Search for the cell housing the specified text and yield its (X, Y) center coordinate. 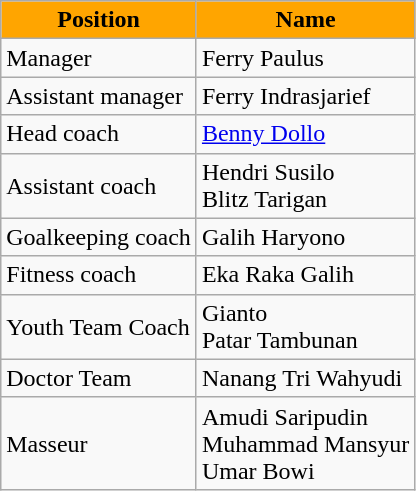
Masseur (99, 443)
Ferry Paulus (305, 58)
Name (305, 20)
Galih Haryono (305, 237)
Ferry Indrasjarief (305, 96)
Eka Raka Galih (305, 275)
Manager (99, 58)
Assistant manager (99, 96)
Doctor Team (99, 378)
Youth Team Coach (99, 326)
Nanang Tri Wahyudi (305, 378)
Head coach (99, 134)
Assistant coach (99, 186)
Fitness coach (99, 275)
Gianto Patar Tambunan (305, 326)
Amudi Saripudin Muhammad Mansyur Umar Bowi (305, 443)
Position (99, 20)
Hendri Susilo Blitz Tarigan (305, 186)
Benny Dollo (305, 134)
Goalkeeping coach (99, 237)
